Capture the cell that displays the provided text and extract its (x, y) central coordinate. 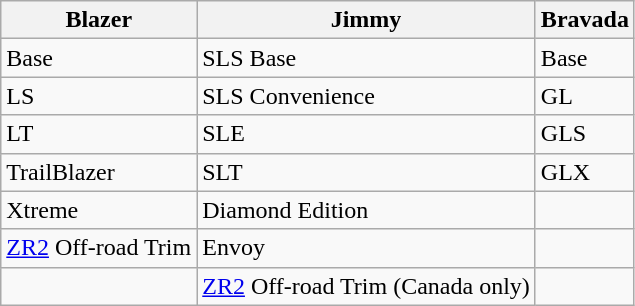
TrailBlazer (99, 172)
GLX (584, 172)
Envoy (366, 248)
LT (99, 134)
Diamond Edition (366, 210)
Xtreme (99, 210)
SLE (366, 134)
SLT (366, 172)
LS (99, 96)
GLS (584, 134)
ZR2 Off-road Trim (99, 248)
SLS Convenience (366, 96)
Jimmy (366, 20)
GL (584, 96)
SLS Base (366, 58)
Blazer (99, 20)
Bravada (584, 20)
ZR2 Off-road Trim (Canada only) (366, 286)
